Find where the given text appears and provide that cell's center as [x, y] coordinate. 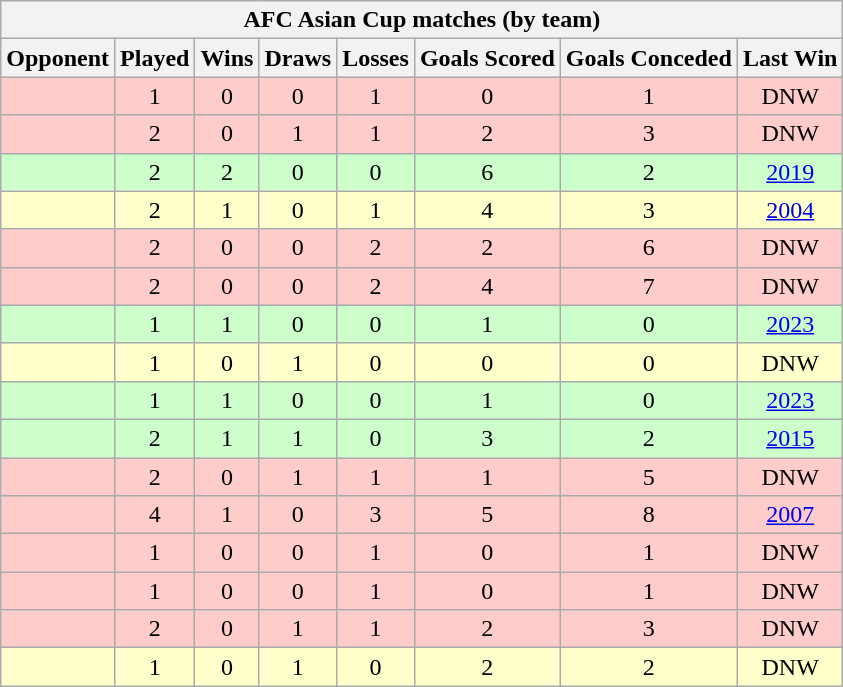
Last Win [790, 58]
7 [648, 286]
Goals Scored [487, 58]
2015 [790, 438]
2007 [790, 515]
Draws [298, 58]
2019 [790, 172]
AFC Asian Cup matches (by team) [422, 20]
Goals Conceded [648, 58]
Played [155, 58]
Opponent [58, 58]
2004 [790, 210]
8 [648, 515]
Losses [376, 58]
Wins [227, 58]
